Provide the (x, y) coordinate of the cell's center where the given text is located.  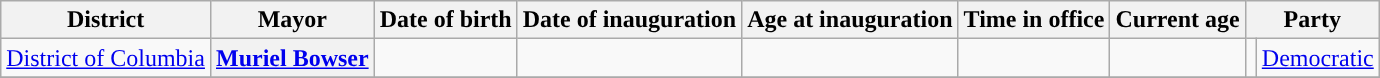
Date of birth (446, 20)
Party (1312, 20)
Age at inauguration (850, 20)
Mayor (292, 20)
District of Columbia (106, 58)
Current age (1178, 20)
Time in office (1034, 20)
Date of inauguration (629, 20)
District (106, 20)
Muriel Bowser (292, 58)
Democratic (1318, 58)
